Output the [x, y] coordinate of the center of the cell containing the given text.  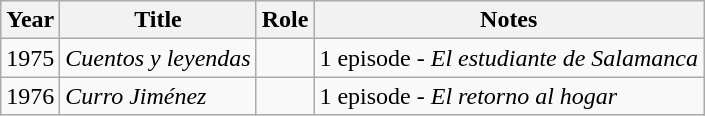
1976 [30, 96]
Notes [509, 20]
Role [285, 20]
1 episode - El retorno al hogar [509, 96]
Title [158, 20]
1 episode - El estudiante de Salamanca [509, 58]
1975 [30, 58]
Year [30, 20]
Curro Jiménez [158, 96]
Cuentos y leyendas [158, 58]
